Scan for the cell matching the given text and deliver its [X, Y] coordinate at center. 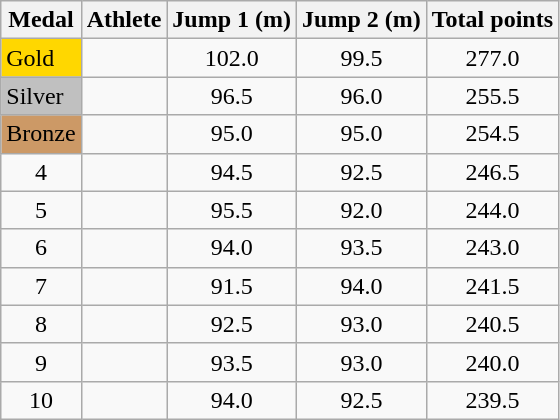
Jump 1 (m) [232, 20]
10 [41, 400]
277.0 [492, 58]
95.5 [232, 210]
Total points [492, 20]
91.5 [232, 286]
239.5 [492, 400]
4 [41, 172]
99.5 [362, 58]
Medal [41, 20]
255.5 [492, 96]
92.0 [362, 210]
96.5 [232, 96]
240.5 [492, 324]
244.0 [492, 210]
Silver [41, 96]
6 [41, 248]
241.5 [492, 286]
8 [41, 324]
96.0 [362, 96]
9 [41, 362]
246.5 [492, 172]
240.0 [492, 362]
Bronze [41, 134]
Gold [41, 58]
7 [41, 286]
243.0 [492, 248]
254.5 [492, 134]
Athlete [124, 20]
5 [41, 210]
Jump 2 (m) [362, 20]
94.5 [232, 172]
102.0 [232, 58]
